Locate the cell with the specified text and output its (X, Y) center coordinate. 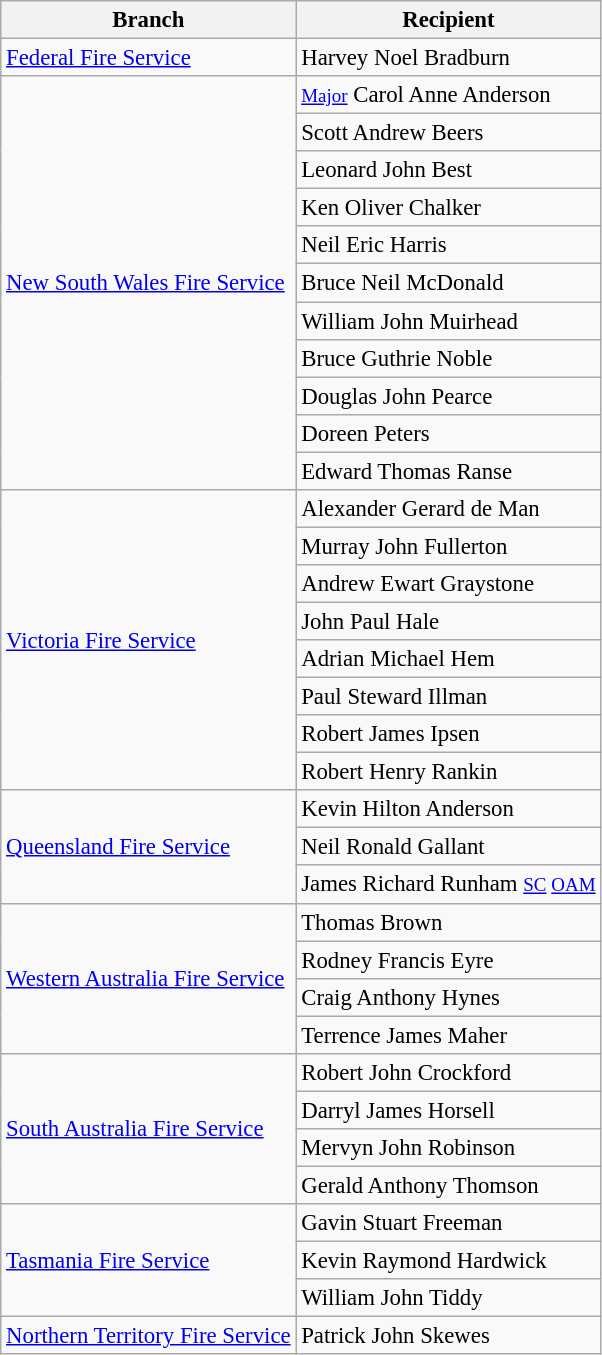
Terrence James Maher (448, 1035)
Edward Thomas Ranse (448, 471)
Queensland Fire Service (148, 846)
Rodney Francis Eyre (448, 960)
South Australia Fire Service (148, 1129)
Gavin Stuart Freeman (448, 1223)
Craig Anthony Hynes (448, 997)
Northern Territory Fire Service (148, 1336)
John Paul Hale (448, 621)
William John Tiddy (448, 1298)
Doreen Peters (448, 433)
Patrick John Skewes (448, 1336)
Adrian Michael Hem (448, 659)
Leonard John Best (448, 170)
Western Australia Fire Service (148, 978)
Robert James Ipsen (448, 734)
Branch (148, 20)
Harvey Noel Bradburn (448, 58)
Andrew Ewart Graystone (448, 584)
Kevin Raymond Hardwick (448, 1261)
Gerald Anthony Thomson (448, 1185)
Thomas Brown (448, 922)
Federal Fire Service (148, 58)
Bruce Guthrie Noble (448, 358)
Darryl James Horsell (448, 1110)
Robert Henry Rankin (448, 772)
Robert John Crockford (448, 1073)
Recipient (448, 20)
Murray John Fullerton (448, 546)
Kevin Hilton Anderson (448, 809)
Mervyn John Robinson (448, 1148)
Douglas John Pearce (448, 396)
Ken Oliver Chalker (448, 208)
New South Wales Fire Service (148, 283)
Scott Andrew Beers (448, 133)
James Richard Runham SC OAM (448, 885)
Bruce Neil McDonald (448, 283)
Paul Steward Illman (448, 697)
Neil Ronald Gallant (448, 847)
Tasmania Fire Service (148, 1260)
Neil Eric Harris (448, 245)
Major Carol Anne Anderson (448, 95)
Victoria Fire Service (148, 640)
Alexander Gerard de Man (448, 509)
William John Muirhead (448, 321)
